Find where the given text appears and provide that cell's center as (x, y) coordinate. 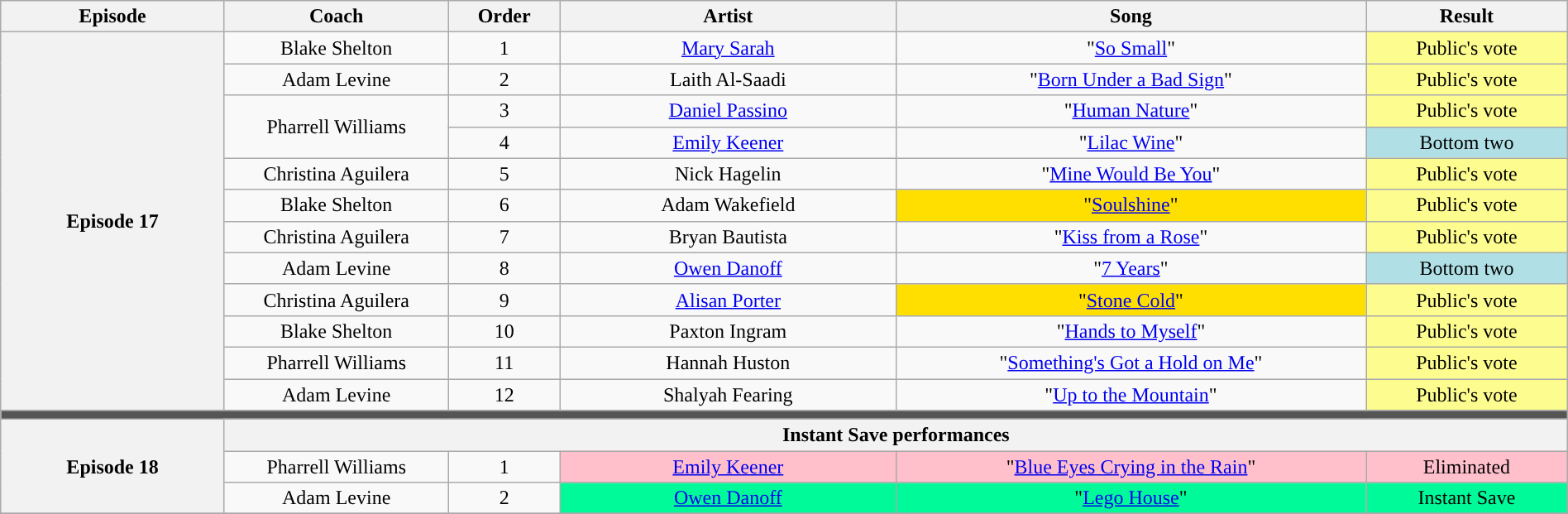
"Hands to Myself" (1131, 331)
Paxton Ingram (728, 331)
Nick Hagelin (728, 174)
10 (504, 331)
"Something's Got a Hold on Me" (1131, 363)
Coach (336, 17)
6 (504, 205)
Daniel Passino (728, 111)
Shalyah Fearing (728, 395)
Order (504, 17)
Adam Wakefield (728, 205)
Artist (728, 17)
"Human Nature" (1131, 111)
"Lego House" (1131, 498)
"Kiss from a Rose" (1131, 237)
Episode 18 (112, 467)
11 (504, 363)
4 (504, 142)
Eliminated (1467, 467)
Hannah Huston (728, 363)
Alisan Porter (728, 300)
"7 Years" (1131, 268)
12 (504, 395)
5 (504, 174)
"Born Under a Bad Sign" (1131, 79)
7 (504, 237)
Laith Al-Saadi (728, 79)
"So Small" (1131, 48)
"Stone Cold" (1131, 300)
Instant Save (1467, 498)
Bryan Bautista (728, 237)
Result (1467, 17)
Song (1131, 17)
"Lilac Wine" (1131, 142)
Mary Sarah (728, 48)
"Soulshine" (1131, 205)
Episode (112, 17)
"Up to the Mountain" (1131, 395)
Episode 17 (112, 222)
"Blue Eyes Crying in the Rain" (1131, 467)
"Mine Would Be You" (1131, 174)
3 (504, 111)
8 (504, 268)
Instant Save performances (896, 435)
9 (504, 300)
